For the text-containing cell, return its midpoint in (X, Y) coordinate format. 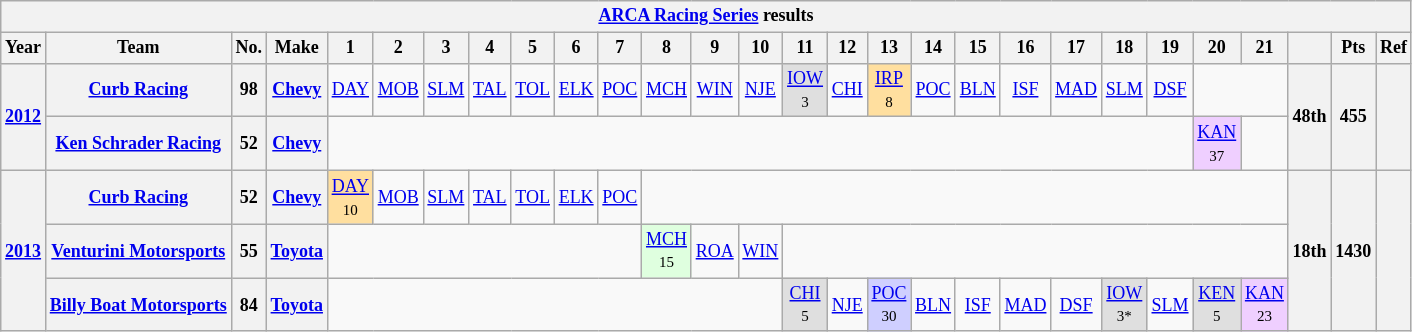
Billy Boat Motorsports (138, 305)
2013 (24, 250)
KAN37 (1217, 144)
21 (1265, 48)
48th (1310, 116)
Ken Schrader Racing (138, 144)
POC30 (889, 305)
ROA (714, 251)
16 (1026, 48)
12 (847, 48)
5 (532, 48)
IOW3 (806, 90)
55 (248, 251)
2 (398, 48)
KEN5 (1217, 305)
Pts (1354, 48)
Ref (1394, 48)
11 (806, 48)
2012 (24, 116)
ARCA Racing Series results (706, 16)
IOW3* (1124, 305)
KAN23 (1265, 305)
1 (350, 48)
CHI5 (806, 305)
18th (1310, 250)
17 (1076, 48)
14 (934, 48)
98 (248, 90)
MCH15 (667, 251)
18 (1124, 48)
7 (620, 48)
1430 (1354, 250)
13 (889, 48)
8 (667, 48)
Make (296, 48)
15 (978, 48)
Year (24, 48)
20 (1217, 48)
IRP8 (889, 90)
Venturini Motorsports (138, 251)
9 (714, 48)
3 (446, 48)
DAY (350, 90)
4 (490, 48)
10 (760, 48)
19 (1170, 48)
CHI (847, 90)
MCH (667, 90)
No. (248, 48)
84 (248, 305)
455 (1354, 116)
Team (138, 48)
6 (576, 48)
DAY10 (350, 197)
